Provide the [X, Y] coordinate of the cell's center where the given text is located.  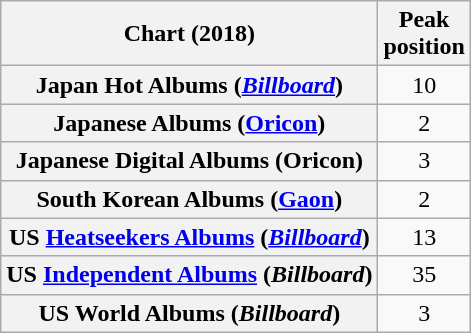
Japan Hot Albums (Billboard) [190, 85]
Peakposition [424, 34]
Chart (2018) [190, 34]
10 [424, 85]
US Independent Albums (Billboard) [190, 275]
Japanese Albums (Oricon) [190, 123]
US Heatseekers Albums (Billboard) [190, 237]
35 [424, 275]
13 [424, 237]
South Korean Albums (Gaon) [190, 199]
Japanese Digital Albums (Oricon) [190, 161]
US World Albums (Billboard) [190, 313]
